Identify which cell holds the provided text, then report its [X, Y] central coordinate. 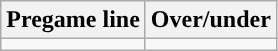
Pregame line [74, 20]
Over/under [210, 20]
